Search for the cell housing the specified text and yield its (X, Y) center coordinate. 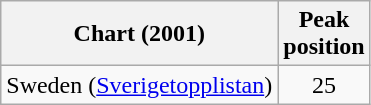
Sweden (Sverigetopplistan) (140, 85)
Peakposition (324, 34)
25 (324, 85)
Chart (2001) (140, 34)
